Locate the cell with the specified text and output its (x, y) center coordinate. 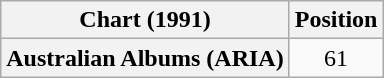
Position (336, 20)
Chart (1991) (145, 20)
61 (336, 58)
Australian Albums (ARIA) (145, 58)
